For the text-containing cell, return its midpoint in (x, y) coordinate format. 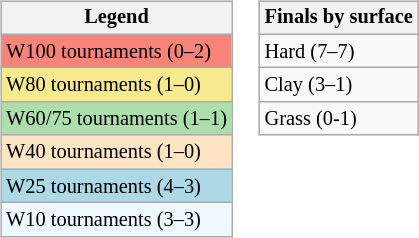
Legend (116, 18)
W25 tournaments (4–3) (116, 186)
Hard (7–7) (339, 51)
Finals by surface (339, 18)
Clay (3–1) (339, 85)
W60/75 tournaments (1–1) (116, 119)
W10 tournaments (3–3) (116, 220)
W80 tournaments (1–0) (116, 85)
Grass (0-1) (339, 119)
W100 tournaments (0–2) (116, 51)
W40 tournaments (1–0) (116, 152)
